Return (x, y) of the center of cell containing provided text 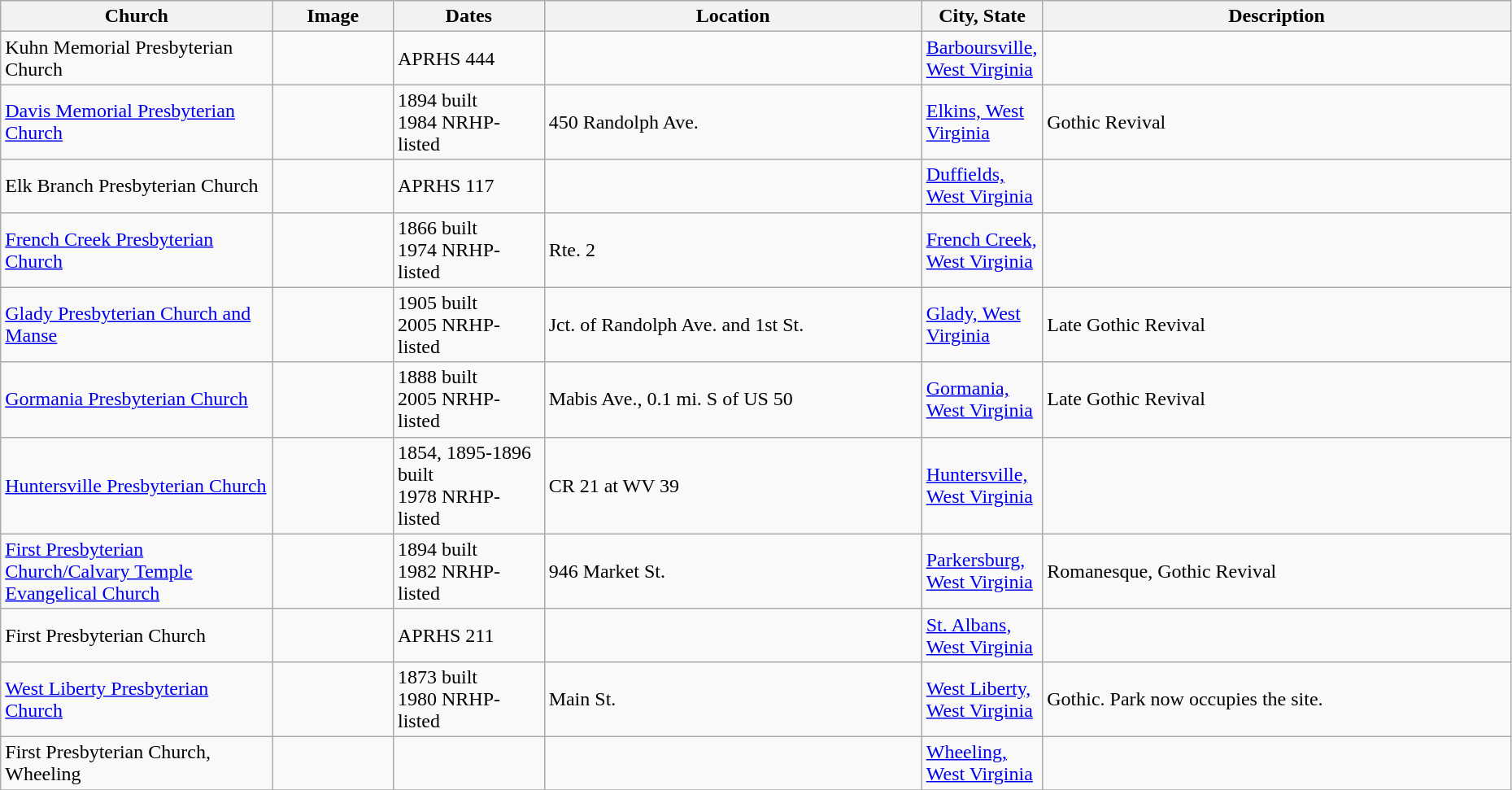
1894 built1984 NRHP-listed (468, 122)
Duffields, West Virginia (983, 185)
First Presbyterian Church/Calvary Temple Evangelical Church (137, 571)
West Liberty, West Virginia (983, 699)
West Liberty Presbyterian Church (137, 699)
Huntersville Presbyterian Church (137, 485)
Glady Presbyterian Church and Manse (137, 325)
Wheeling, West Virginia (983, 763)
Parkersburg, West Virginia (983, 571)
Barboursville, West Virginia (983, 59)
Elk Branch Presbyterian Church (137, 185)
Kuhn Memorial Presbyterian Church (137, 59)
Dates (468, 16)
1894 built1982 NRHP-listed (468, 571)
First Presbyterian Church (137, 635)
Romanesque, Gothic Revival (1277, 571)
Church (137, 16)
450 Randolph Ave. (733, 122)
1873 built1980 NRHP-listed (468, 699)
Rte. 2 (733, 250)
First Presbyterian Church, Wheeling (137, 763)
Gormania, West Virginia (983, 399)
Gothic Revival (1277, 122)
946 Market St. (733, 571)
Elkins, West Virginia (983, 122)
1854, 1895-1896 built1978 NRHP-listed (468, 485)
CR 21 at WV 39 (733, 485)
1905 built2005 NRHP-listed (468, 325)
French Creek, West Virginia (983, 250)
Location (733, 16)
Main St. (733, 699)
Glady, West Virginia (983, 325)
1888 built2005 NRHP-listed (468, 399)
Mabis Ave., 0.1 mi. S of US 50 (733, 399)
French Creek Presbyterian Church (137, 250)
Gothic. Park now occupies the site. (1277, 699)
Huntersville, West Virginia (983, 485)
City, State (983, 16)
St. Albans, West Virginia (983, 635)
Gormania Presbyterian Church (137, 399)
Davis Memorial Presbyterian Church (137, 122)
Jct. of Randolph Ave. and 1st St. (733, 325)
APRHS 211 (468, 635)
Image (333, 16)
APRHS 444 (468, 59)
1866 built1974 NRHP-listed (468, 250)
Description (1277, 16)
APRHS 117 (468, 185)
